Scan for the cell matching the given text and deliver its (X, Y) coordinate at center. 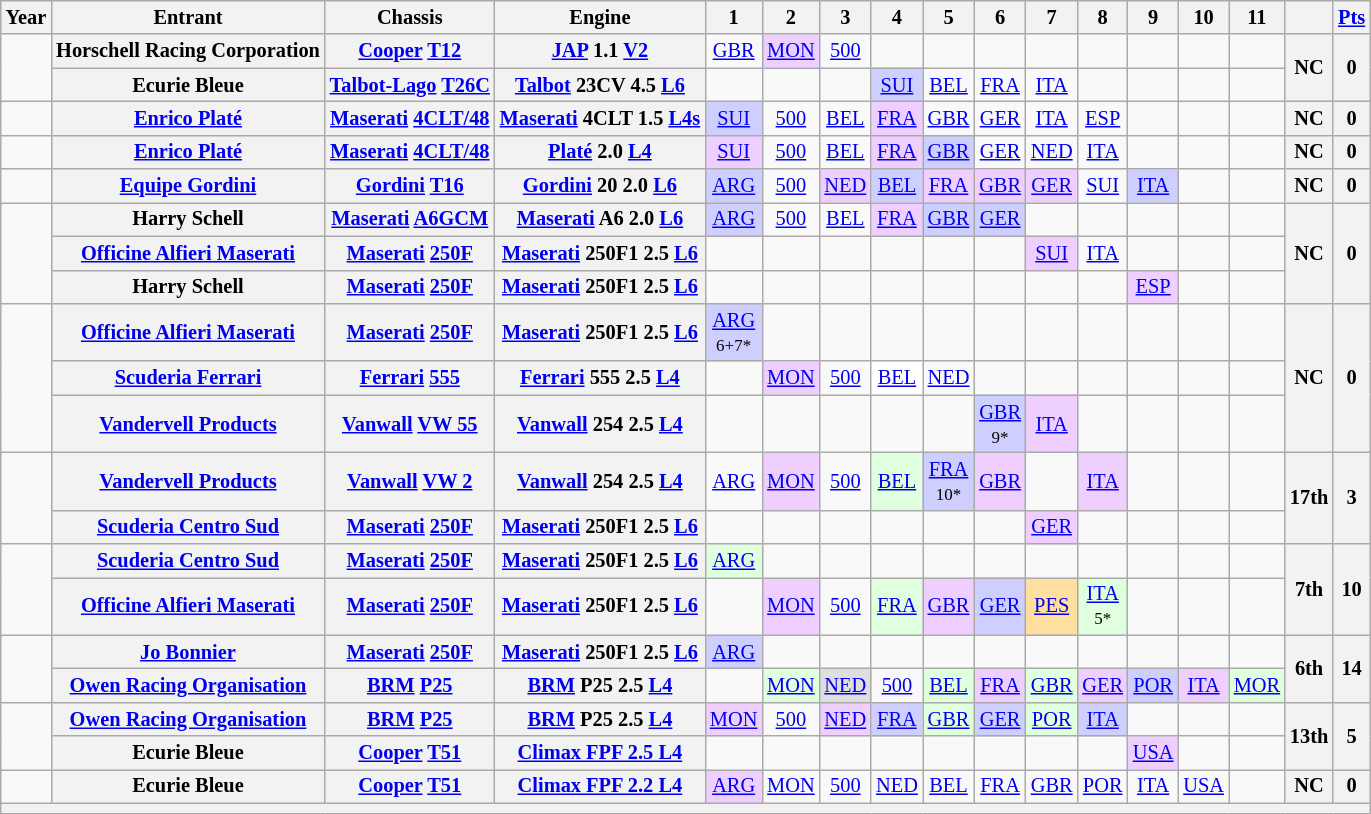
11 (1257, 17)
Climax FPF 2.2 L4 (600, 786)
14 (1352, 668)
PES (1052, 606)
Maserati 4CLT 1.5 L4s (600, 118)
Horschell Racing Corporation (188, 51)
FRA10* (949, 481)
ARG6+7* (734, 332)
JAP 1.1 V2 (600, 51)
Cooper T12 (410, 51)
13th (1309, 736)
7 (1052, 17)
6th (1309, 668)
9 (1153, 17)
Talbot-Lago T26C (410, 85)
4 (897, 17)
GBR9* (1000, 424)
Maserati A6GCM (410, 219)
Gordini T16 (410, 186)
Jo Bonnier (188, 652)
Talbot 23CV 4.5 L6 (600, 85)
Vanwall VW 2 (410, 481)
2 (790, 17)
Vanwall VW 55 (410, 424)
8 (1102, 17)
Gordini 20 2.0 L6 (600, 186)
Year (26, 17)
6 (1000, 17)
Platé 2.0 L4 (600, 152)
Ferrari 555 2.5 L4 (600, 378)
ITA5* (1102, 606)
Engine (600, 17)
Equipe Gordini (188, 186)
Maserati A6 2.0 L6 (600, 219)
Scuderia Ferrari (188, 378)
Ferrari 555 (410, 378)
Chassis (410, 17)
1 (734, 17)
MOR (1257, 685)
Pts (1352, 17)
7th (1309, 590)
Climax FPF 2.5 L4 (600, 753)
Entrant (188, 17)
17th (1309, 498)
